Pinpoint the cell where the given text exists, returning its [X, Y] midpoint coordinate. 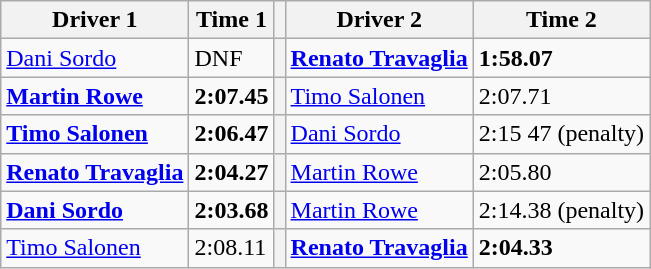
Driver 2 [379, 20]
2:04.33 [561, 248]
2:15 47 (penalty) [561, 134]
2:14.38 (penalty) [561, 210]
2:07.45 [232, 96]
1:58.07 [561, 58]
2:03.68 [232, 210]
Time 2 [561, 20]
DNF [232, 58]
2:08.11 [232, 248]
2:06.47 [232, 134]
2:05.80 [561, 172]
2:04.27 [232, 172]
2:07.71 [561, 96]
Driver 1 [95, 20]
Time 1 [232, 20]
